Search for the cell housing the specified text and yield its [X, Y] center coordinate. 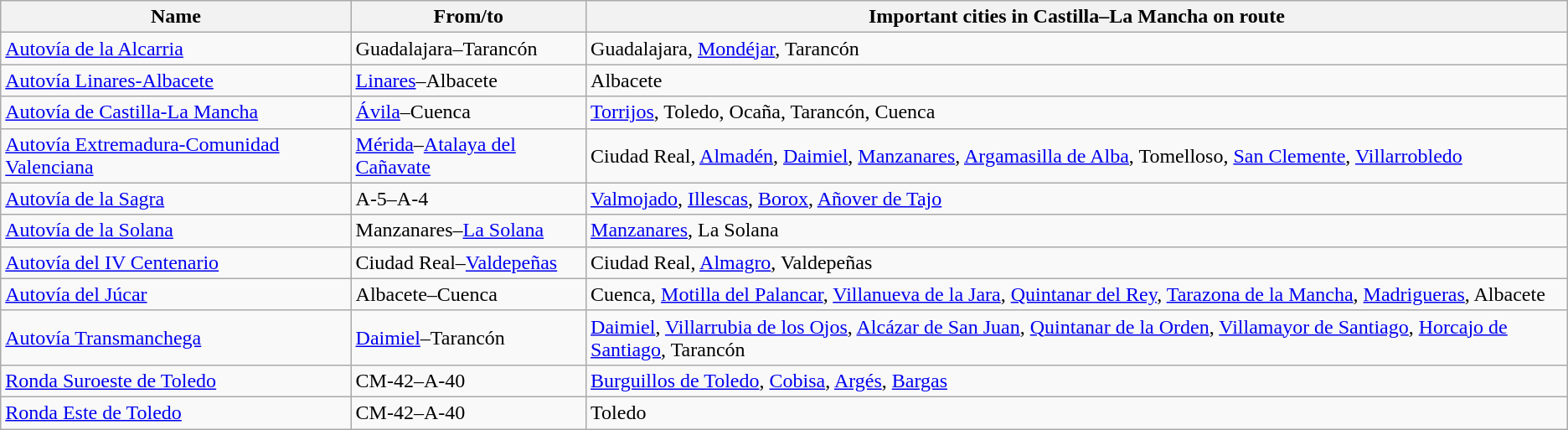
Linares–Albacete [469, 80]
Ciudad Real, Almadén, Daimiel, Manzanares, Argamasilla de Alba, Tomelloso, San Clemente, Villarrobledo [1077, 156]
Ronda Suroeste de Toledo [176, 381]
Valmojado, Illescas, Borox, Añover de Tajo [1077, 199]
Mérida–Atalaya del Cañavate [469, 156]
Daimiel, Villarrubia de los Ojos, Alcázar de San Juan, Quintanar de la Orden, Villamayor de Santiago, Horcajo de Santiago, Tarancón [1077, 337]
Toledo [1077, 412]
A-5–A-4 [469, 199]
Guadalajara–Tarancón [469, 49]
Ciudad Real, Almagro, Valdepeñas [1077, 262]
Autovía de la Solana [176, 231]
Autovía de la Alcarria [176, 49]
Important cities in Castilla–La Mancha on route [1077, 17]
Cuenca, Motilla del Palancar, Villanueva de la Jara, Quintanar del Rey, Tarazona de la Mancha, Madrigueras, Albacete [1077, 294]
Autovía de la Sagra [176, 199]
Manzanares–La Solana [469, 231]
Albacete [1077, 80]
Torrijos, Toledo, Ocaña, Tarancón, Cuenca [1077, 112]
Autovía Transmanchega [176, 337]
Autovía del Júcar [176, 294]
Autovía Linares-Albacete [176, 80]
Autovía Extremadura-Comunidad Valenciana [176, 156]
Daimiel–Tarancón [469, 337]
Autovía del IV Centenario [176, 262]
Guadalajara, Mondéjar, Tarancón [1077, 49]
Name [176, 17]
Ávila–Cuenca [469, 112]
Albacete–Cuenca [469, 294]
From/to [469, 17]
Autovía de Castilla-La Mancha [176, 112]
Burguillos de Toledo, Cobisa, Argés, Bargas [1077, 381]
Manzanares, La Solana [1077, 231]
Ciudad Real–Valdepeñas [469, 262]
Ronda Este de Toledo [176, 412]
